Scan for the cell matching the given text and deliver its [X, Y] coordinate at center. 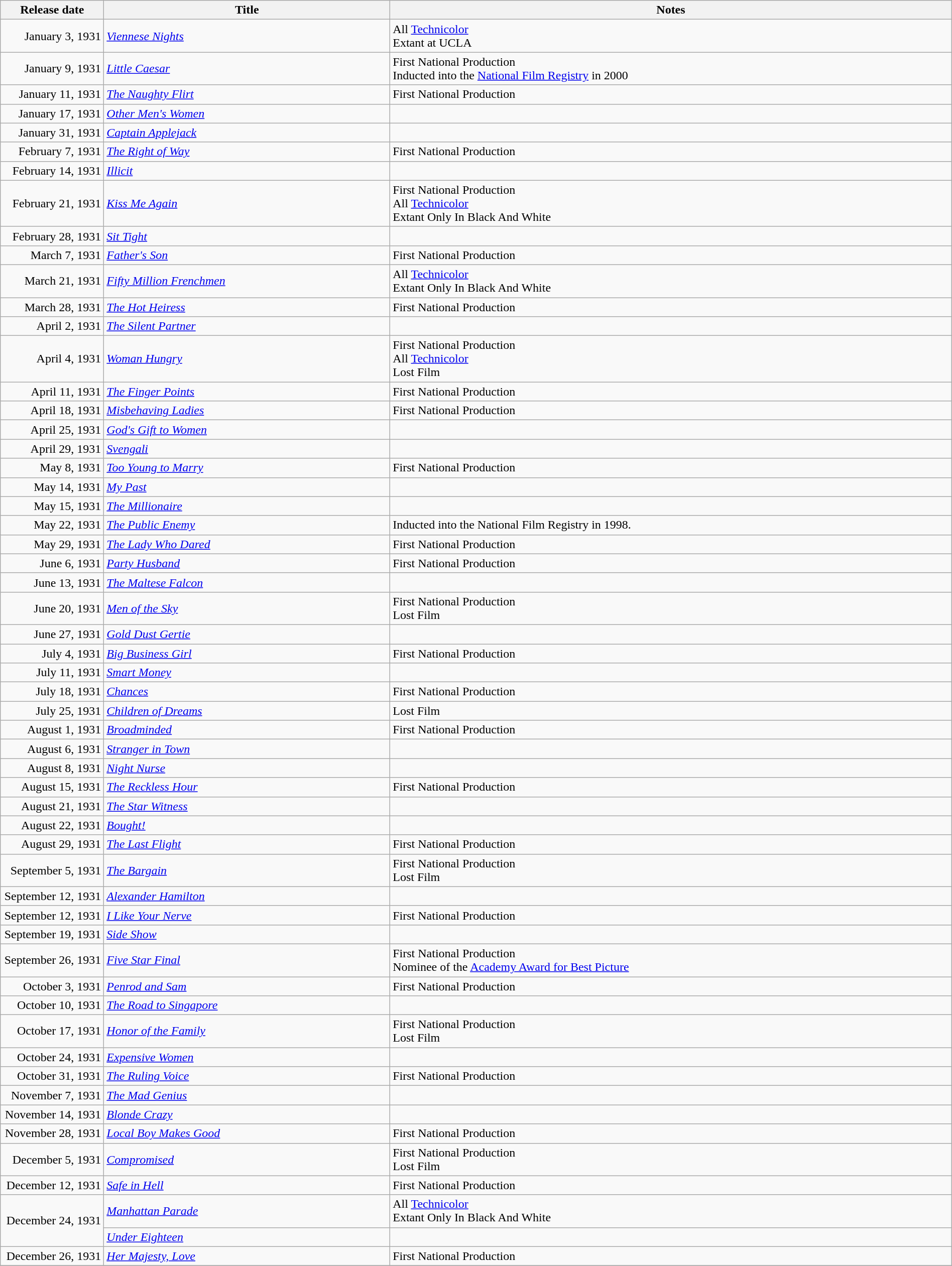
Misbehaving Ladies [247, 411]
December 24, 1931 [52, 1221]
The Finger Points [247, 392]
First National ProductionAll Technicolor Lost Film [671, 359]
January 11, 1931 [52, 94]
The Reckless Hour [247, 787]
August 8, 1931 [52, 768]
Compromised [247, 1160]
August 22, 1931 [52, 825]
October 31, 1931 [52, 1076]
Men of the Sky [247, 608]
Kiss Me Again [247, 203]
February 7, 1931 [52, 152]
August 1, 1931 [52, 730]
August 29, 1931 [52, 844]
May 29, 1931 [52, 544]
October 24, 1931 [52, 1057]
August 6, 1931 [52, 749]
October 3, 1931 [52, 986]
October 17, 1931 [52, 1031]
May 14, 1931 [52, 487]
The Silent Partner [247, 326]
My Past [247, 487]
June 27, 1931 [52, 634]
The Naughty Flirt [247, 94]
February 14, 1931 [52, 171]
March 21, 1931 [52, 281]
November 28, 1931 [52, 1133]
April 18, 1931 [52, 411]
July 18, 1931 [52, 692]
February 28, 1931 [52, 236]
All Technicolor Extant at UCLA [671, 36]
The Last Flight [247, 844]
Five Star Final [247, 960]
The Millionaire [247, 506]
Smart Money [247, 673]
July 4, 1931 [52, 653]
Alexander Hamilton [247, 896]
Gold Dust Gertie [247, 634]
The Maltese Falcon [247, 582]
February 21, 1931 [52, 203]
Little Caesar [247, 68]
Safe in Hell [247, 1185]
Lost Film [671, 711]
Captain Applejack [247, 133]
Father's Son [247, 255]
July 25, 1931 [52, 711]
Svengali [247, 449]
Inducted into the National Film Registry in 1998. [671, 525]
Big Business Girl [247, 653]
Release date [52, 10]
April 4, 1931 [52, 359]
The Star Witness [247, 806]
March 28, 1931 [52, 307]
August 21, 1931 [52, 806]
March 7, 1931 [52, 255]
December 26, 1931 [52, 1256]
First National ProductionAll Technicolor Extant Only In Black And White [671, 203]
The Bargain [247, 870]
November 7, 1931 [52, 1095]
Under Eighteen [247, 1237]
Blonde Crazy [247, 1114]
Children of Dreams [247, 711]
December 5, 1931 [52, 1160]
The Mad Genius [247, 1095]
January 31, 1931 [52, 133]
January 9, 1931 [52, 68]
January 17, 1931 [52, 113]
The Lady Who Dared [247, 544]
Side Show [247, 934]
June 6, 1931 [52, 563]
Manhattan Parade [247, 1211]
Fifty Million Frenchmen [247, 281]
April 29, 1931 [52, 449]
God's Gift to Women [247, 430]
Illicit [247, 171]
Viennese Nights [247, 36]
September 5, 1931 [52, 870]
Bought! [247, 825]
Penrod and Sam [247, 986]
June 13, 1931 [52, 582]
The Ruling Voice [247, 1076]
October 10, 1931 [52, 1005]
May 8, 1931 [52, 468]
April 25, 1931 [52, 430]
December 12, 1931 [52, 1185]
Notes [671, 10]
First National ProductionInducted into the National Film Registry in 2000 [671, 68]
Local Boy Makes Good [247, 1133]
September 26, 1931 [52, 960]
Night Nurse [247, 768]
Party Husband [247, 563]
November 14, 1931 [52, 1114]
May 15, 1931 [52, 506]
Her Majesty, Love [247, 1256]
June 20, 1931 [52, 608]
January 3, 1931 [52, 36]
I Like Your Nerve [247, 915]
Sit Tight [247, 236]
The Right of Way [247, 152]
Broadminded [247, 730]
Honor of the Family [247, 1031]
The Road to Singapore [247, 1005]
April 11, 1931 [52, 392]
Other Men's Women [247, 113]
April 2, 1931 [52, 326]
July 11, 1931 [52, 673]
Woman Hungry [247, 359]
August 15, 1931 [52, 787]
Chances [247, 692]
September 19, 1931 [52, 934]
The Hot Heiress [247, 307]
The Public Enemy [247, 525]
Too Young to Marry [247, 468]
Stranger in Town [247, 749]
Title [247, 10]
Expensive Women [247, 1057]
May 22, 1931 [52, 525]
First National ProductionNominee of the Academy Award for Best Picture [671, 960]
